Locate the cell with the specified text and output its [x, y] center coordinate. 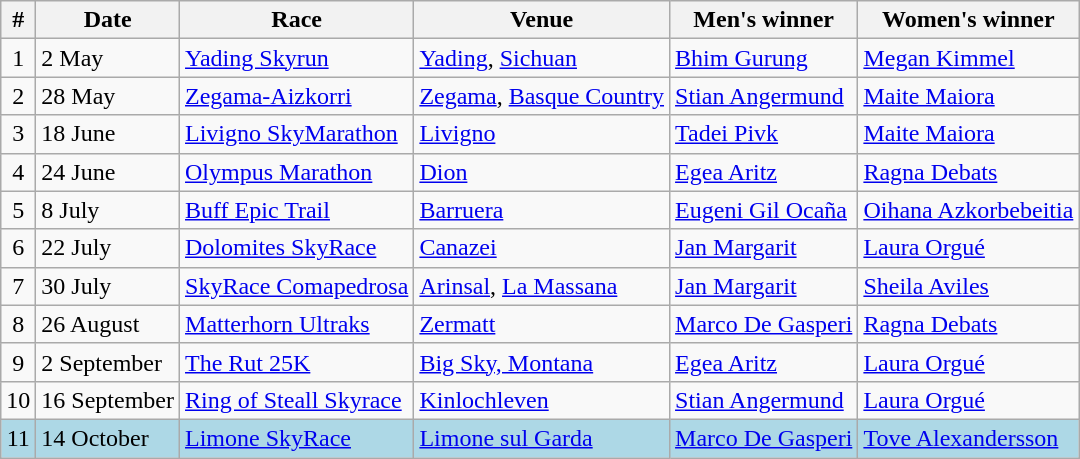
8 July [108, 210]
10 [18, 400]
Barruera [542, 210]
Limone SkyRace [297, 438]
4 [18, 172]
SkyRace Comapedrosa [297, 286]
Megan Kimmel [968, 58]
5 [18, 210]
Olympus Marathon [297, 172]
Canazei [542, 248]
Oihana Azkorbebeitia [968, 210]
Race [297, 20]
Arinsal, La Massana [542, 286]
6 [18, 248]
22 July [108, 248]
Buff Epic Trail [297, 210]
Tove Alexandersson [968, 438]
9 [18, 362]
Dion [542, 172]
Bhim Gurung [764, 58]
Zermatt [542, 324]
Zegama, Basque Country [542, 96]
26 August [108, 324]
Eugeni Gil Ocaña [764, 210]
Big Sky, Montana [542, 362]
16 September [108, 400]
Yading, Sichuan [542, 58]
Limone sul Garda [542, 438]
2 May [108, 58]
Ring of Steall Skyrace [297, 400]
24 June [108, 172]
1 [18, 58]
Livigno SkyMarathon [297, 134]
Dolomites SkyRace [297, 248]
2 September [108, 362]
14 October [108, 438]
30 July [108, 286]
Matterhorn Ultraks [297, 324]
The Rut 25K [297, 362]
28 May [108, 96]
Date [108, 20]
3 [18, 134]
7 [18, 286]
Men's winner [764, 20]
# [18, 20]
2 [18, 96]
Venue [542, 20]
Women's winner [968, 20]
8 [18, 324]
Kinlochleven [542, 400]
Livigno [542, 134]
Tadei Pivk [764, 134]
11 [18, 438]
18 June [108, 134]
Zegama-Aizkorri [297, 96]
Sheila Aviles [968, 286]
Yading Skyrun [297, 58]
